Pinpoint the cell where the given text exists, returning its (x, y) midpoint coordinate. 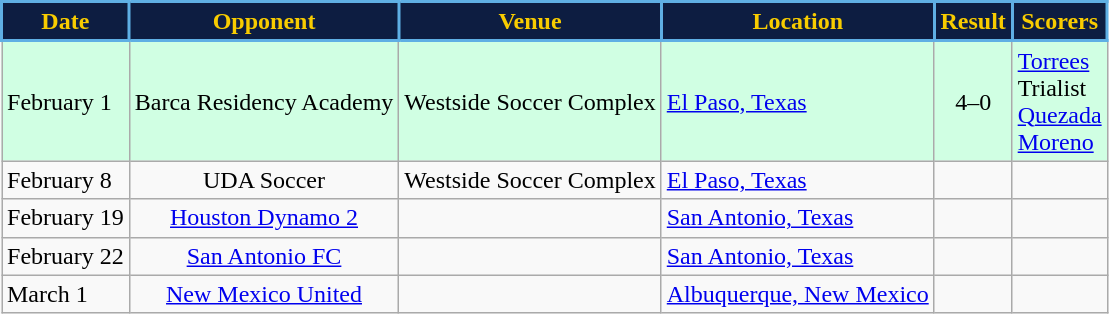
San Antonio FC (264, 256)
February 22 (66, 256)
UDA Soccer (264, 180)
Location (798, 22)
Opponent (264, 22)
Scorers (1060, 22)
Venue (530, 22)
March 1 (66, 294)
February 1 (66, 101)
Barca Residency Academy (264, 101)
February 8 (66, 180)
New Mexico United (264, 294)
Albuquerque, New Mexico (798, 294)
Result (973, 22)
Houston Dynamo 2 (264, 218)
TorreesTrialistQuezadaMoreno (1060, 101)
February 19 (66, 218)
Date (66, 22)
4–0 (973, 101)
